Capture the cell that displays the provided text and extract its (X, Y) central coordinate. 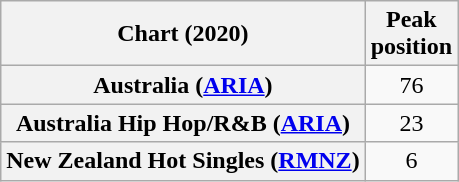
Australia Hip Hop/R&B (ARIA) (183, 123)
Australia (ARIA) (183, 85)
76 (411, 85)
23 (411, 123)
Chart (2020) (183, 34)
6 (411, 161)
Peakposition (411, 34)
New Zealand Hot Singles (RMNZ) (183, 161)
